Detect which cell encompasses the target text, then output its [x, y] center coordinate. 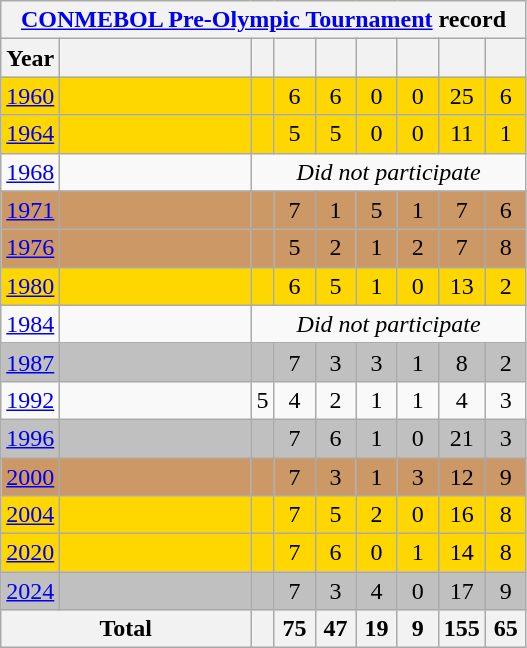
12 [462, 477]
CONMEBOL Pre-Olympic Tournament record [264, 20]
75 [294, 629]
Total [126, 629]
65 [506, 629]
1964 [30, 134]
Year [30, 58]
11 [462, 134]
17 [462, 591]
1976 [30, 248]
155 [462, 629]
1996 [30, 438]
2020 [30, 553]
1980 [30, 286]
1992 [30, 400]
19 [376, 629]
1960 [30, 96]
2004 [30, 515]
16 [462, 515]
1971 [30, 210]
14 [462, 553]
1984 [30, 324]
21 [462, 438]
1968 [30, 172]
13 [462, 286]
1987 [30, 362]
2024 [30, 591]
47 [336, 629]
2000 [30, 477]
25 [462, 96]
